Return (x, y) of the center of cell containing provided text 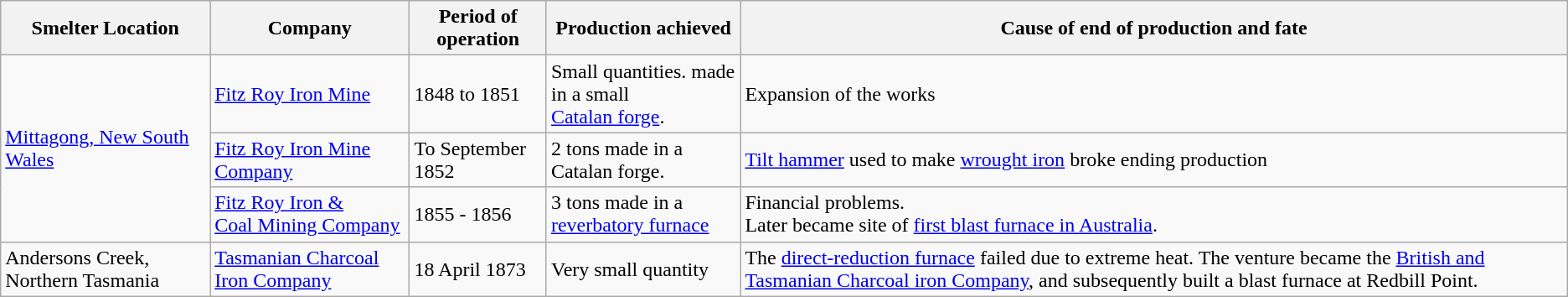
To September 1852 (478, 159)
3 tons made in areverbatory furnace (643, 215)
Smelter Location (106, 29)
Company (310, 29)
18 April 1873 (478, 268)
Production achieved (643, 29)
Mittagong, New South Wales (106, 148)
Expansion of the works (1154, 94)
Tasmanian Charcoal Iron Company (310, 268)
1855 - 1856 (478, 215)
1848 to 1851 (478, 94)
Very small quantity (643, 268)
Period of operation (478, 29)
Tilt hammer used to make wrought iron broke ending production (1154, 159)
Andersons Creek, Northern Tasmania (106, 268)
Fitz Roy Iron Mine (310, 94)
2 tons made in a Catalan forge. (643, 159)
Cause of end of production and fate (1154, 29)
Fitz Roy Iron Mine Company (310, 159)
Financial problems.Later became site of first blast furnace in Australia. (1154, 215)
Small quantities. made in a smallCatalan forge. (643, 94)
Fitz Roy Iron &Coal Mining Company (310, 215)
